Output the [X, Y] coordinate of the center of the cell containing the given text.  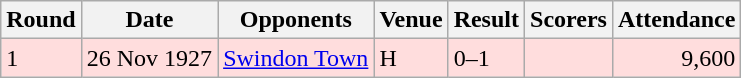
1 [41, 58]
26 Nov 1927 [149, 58]
9,600 [676, 58]
H [411, 58]
Date [149, 20]
Swindon Town [296, 58]
Scorers [569, 20]
Venue [411, 20]
0–1 [486, 58]
Result [486, 20]
Round [41, 20]
Opponents [296, 20]
Attendance [676, 20]
